Find where the given text appears and provide that cell's center as [x, y] coordinate. 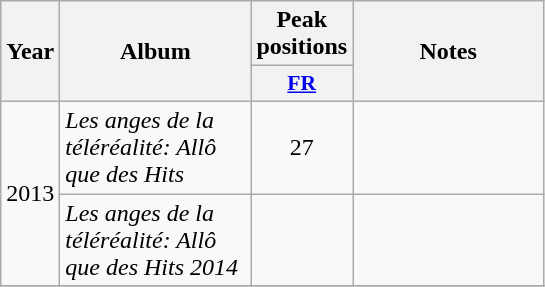
Album [156, 52]
2013 [30, 193]
Year [30, 52]
Les anges de la téléréalité: Allô que des Hits 2014 [156, 240]
Peak positions [302, 34]
FR [302, 84]
Notes [448, 52]
Les anges de la téléréalité: Allô que des Hits [156, 147]
27 [302, 147]
